Determine the (X, Y) coordinate at the center of the cell enclosing the given text.  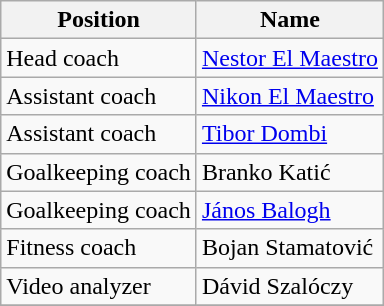
Fitness coach (99, 248)
Tibor Dombi (290, 134)
Video analyzer (99, 286)
Branko Katić (290, 172)
Dávid Szalóczy (290, 286)
Head coach (99, 58)
Nikon El Maestro (290, 96)
Name (290, 20)
Position (99, 20)
Nestor El Maestro (290, 58)
János Balogh (290, 210)
Bojan Stamatović (290, 248)
